Locate the cell with the specified text and output its [X, Y] center coordinate. 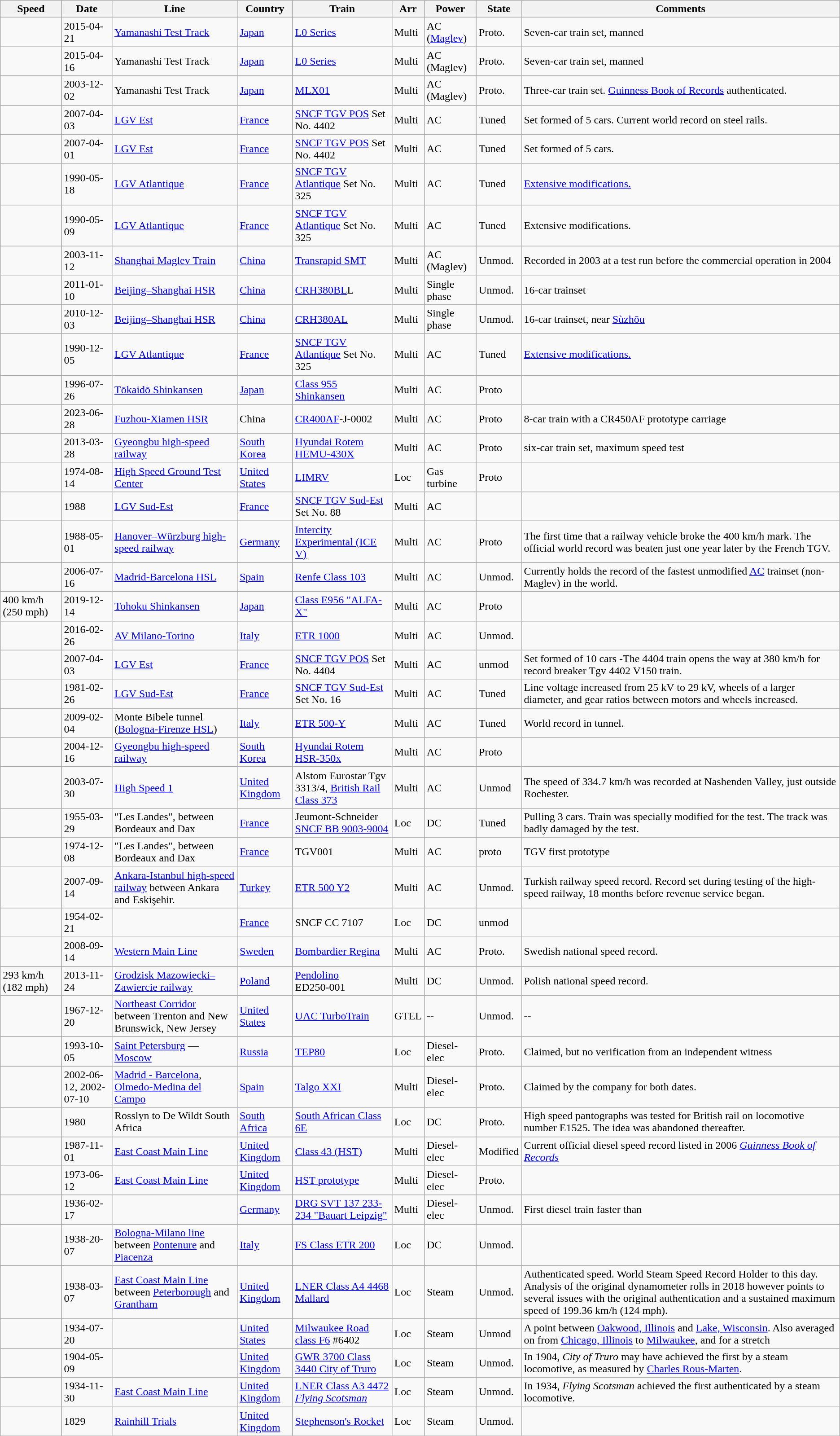
AV Milano-Torino [175, 636]
2006-07-16 [87, 577]
2011-01-10 [87, 290]
CR400AF-J-0002 [342, 419]
1967-12-20 [87, 1016]
Modified [499, 1151]
8-car train with a CR450AF prototype carriage [680, 419]
GTEL [408, 1016]
1996-07-26 [87, 390]
HST prototype [342, 1181]
Arr [408, 9]
Saint Petersburg — Moscow [175, 1051]
2019-12-14 [87, 606]
1990-05-18 [87, 184]
1981-02-26 [87, 694]
1974-08-14 [87, 478]
Speed [31, 9]
South African Class 6E [342, 1122]
Rosslyn to De Wildt South Africa [175, 1122]
1990-05-09 [87, 225]
World record in tunnel. [680, 723]
Date [87, 9]
Jeumont-Schneider SNCF BB 9003-9004 [342, 822]
Comments [680, 9]
Class 955 Shinkansen [342, 390]
The first time that a railway vehicle broke the 400 km/h mark. The official world record was beaten just one year later by the French TGV. [680, 542]
Gas turbine [450, 478]
ETR 1000 [342, 636]
2007-09-14 [87, 887]
2015-04-16 [87, 61]
293 km/h (182 mph) [31, 981]
1988-05-01 [87, 542]
Intercity Experimental (ICE V) [342, 542]
16-car trainset [680, 290]
Tohoku Shinkansen [175, 606]
Bombardier Regina [342, 952]
Line [175, 9]
East Coast Main Line between Peterborough and Grantham [175, 1292]
Stephenson's Rocket [342, 1421]
2009-02-04 [87, 723]
Ankara-Istanbul high-speed railway between Ankara and Eskişehir. [175, 887]
2008-09-14 [87, 952]
1990-12-05 [87, 354]
Milwaukee Road class F6 #6402 [342, 1333]
Set formed of 5 cars. [680, 149]
Tōkaidō Shinkansen [175, 390]
CRH380AL [342, 319]
Turkey [265, 887]
proto [499, 852]
ETR 500 Y2 [342, 887]
1936-02-17 [87, 1209]
2004-12-16 [87, 752]
2010-12-03 [87, 319]
High Speed 1 [175, 787]
SNCF CC 7107 [342, 923]
In 1934, Flying Scotsman achieved the first authenticated by a steam locomotive. [680, 1392]
Claimed, but no verification from an independent witness [680, 1051]
Poland [265, 981]
UAC TurboTrain [342, 1016]
Three-car train set. Guinness Book of Records authenticated. [680, 91]
2002-06-12, 2002-07-10 [87, 1087]
LNER Class A3 4472 Flying Scotsman [342, 1392]
Hanover–Würzburg high-speed railway [175, 542]
Rainhill Trials [175, 1421]
Line voltage increased from 25 kV to 29 kV, wheels of a larger diameter, and gear ratios between motors and wheels increased. [680, 694]
Hyundai Rotem HEMU-430X [342, 448]
2013-03-28 [87, 448]
SNCF TGV Sud-Est Set No. 16 [342, 694]
1938-03-07 [87, 1292]
1987-11-01 [87, 1151]
SNCF TGV POS Set No. 4404 [342, 664]
six-car train set, maximum speed test [680, 448]
Sweden [265, 952]
Country [265, 9]
Pulling 3 cars. Train was specially modified for the test. The track was badly damaged by the test. [680, 822]
1988 [87, 506]
Set formed of 10 cars -The 4404 train opens the way at 380 km/h for record breaker Tgv 4402 V150 train. [680, 664]
1934-07-20 [87, 1333]
Polish national speed record. [680, 981]
16-car trainset, near Sùzhōu [680, 319]
1954-02-21 [87, 923]
Monte Bibele tunnel (Bologna-Firenze HSL) [175, 723]
Claimed by the company for both dates. [680, 1087]
1938-20-07 [87, 1245]
Class 43 (HST) [342, 1151]
DRG SVT 137 233-234 "Bauart Leipzig" [342, 1209]
TGV first prototype [680, 852]
2016-02-26 [87, 636]
In 1904, City of Truro may have achieved the first by a steam locomotive, as measured by Charles Rous-Marten. [680, 1363]
LIMRV [342, 478]
FS Class ETR 200 [342, 1245]
Madrid - Barcelona, Olmedo-Medina del Campo [175, 1087]
2007-04-01 [87, 149]
1829 [87, 1421]
GWR 3700 Class 3440 City of Truro [342, 1363]
Current official diesel speed record listed in 2006 Guinness Book of Records [680, 1151]
Western Main Line [175, 952]
ETR 500-Y [342, 723]
2013-11-24 [87, 981]
A point between Oakwood, Illinois and Lake, Wisconsin. Also averaged on from Chicago, Illinois to Milwaukee, and for a stretch [680, 1333]
PendolinoED250-001 [342, 981]
Russia [265, 1051]
Bologna-Milano line between Pontenure and Piacenza [175, 1245]
1955-03-29 [87, 822]
Shanghai Maglev Train [175, 260]
Talgo XXI [342, 1087]
TGV001 [342, 852]
Madrid-Barcelona HSL [175, 577]
2003-11-12 [87, 260]
Swedish national speed record. [680, 952]
LNER Class A4 4468 Mallard [342, 1292]
1974-12-08 [87, 852]
Set formed of 5 cars. Current world record on steel rails. [680, 119]
High speed pantographs was tested for British rail on locomotive number E1525. The idea was abandoned thereafter. [680, 1122]
400 km/h (250 mph) [31, 606]
1980 [87, 1122]
2003-12-02 [87, 91]
MLX01 [342, 91]
High Speed Ground Test Center [175, 478]
SNCF TGV Sud-Est Set No. 88 [342, 506]
CRH380BLL [342, 290]
2003-07-30 [87, 787]
Currently holds the record of the fastest unmodified AC trainset (non-Maglev) in the world. [680, 577]
1904-05-09 [87, 1363]
1934-11-30 [87, 1392]
1993-10-05 [87, 1051]
Alstom Eurostar Tgv 3313/4, British Rail Class 373 [342, 787]
The speed of 334.7 km/h was recorded at Nashenden Valley, just outside Rochester. [680, 787]
Transrapid SMT [342, 260]
Power [450, 9]
Hyundai Rotem HSR-350x [342, 752]
TEP80 [342, 1051]
Fuzhou-Xiamen HSR [175, 419]
Grodzisk Mazowiecki–Zawiercie railway [175, 981]
1973-06-12 [87, 1181]
Train [342, 9]
Class E956 "ALFA-X" [342, 606]
State [499, 9]
2015-04-21 [87, 32]
Recorded in 2003 at a test run before the commercial operation in 2004 [680, 260]
First diesel train faster than [680, 1209]
Renfe Class 103 [342, 577]
Turkish railway speed record. Record set during testing of the high-speed railway, 18 months before revenue service began. [680, 887]
Northeast Corridor between Trenton and New Brunswick, New Jersey [175, 1016]
2023-06-28 [87, 419]
South Africa [265, 1122]
